Find where the given text appears and provide that cell's center as (X, Y) coordinate. 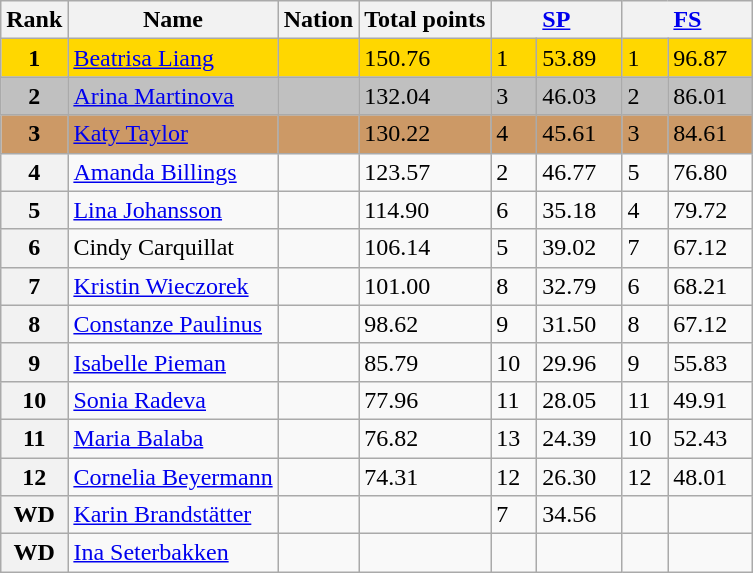
130.22 (425, 134)
48.01 (710, 477)
34.56 (580, 515)
96.87 (710, 58)
132.04 (425, 96)
Lina Johansson (173, 210)
Amanda Billings (173, 172)
46.77 (580, 172)
31.50 (580, 324)
35.18 (580, 210)
Beatrisa Liang (173, 58)
84.61 (710, 134)
52.43 (710, 438)
Ina Seterbakken (173, 553)
28.05 (580, 400)
Nation (318, 20)
49.91 (710, 400)
76.80 (710, 172)
77.96 (425, 400)
85.79 (425, 362)
98.62 (425, 324)
32.79 (580, 286)
39.02 (580, 248)
123.57 (425, 172)
Cindy Carquillat (173, 248)
Katy Taylor (173, 134)
Total points (425, 20)
Name (173, 20)
Sonia Radeva (173, 400)
79.72 (710, 210)
76.82 (425, 438)
101.00 (425, 286)
68.21 (710, 286)
Maria Balaba (173, 438)
13 (514, 438)
114.90 (425, 210)
Karin Brandstätter (173, 515)
86.01 (710, 96)
45.61 (580, 134)
24.39 (580, 438)
53.89 (580, 58)
Isabelle Pieman (173, 362)
FS (688, 20)
Cornelia Beyermann (173, 477)
106.14 (425, 248)
SP (556, 20)
55.83 (710, 362)
150.76 (425, 58)
Kristin Wieczorek (173, 286)
29.96 (580, 362)
Rank (34, 20)
Arina Martinova (173, 96)
26.30 (580, 477)
74.31 (425, 477)
46.03 (580, 96)
Constanze Paulinus (173, 324)
